Output the [x, y] coordinate of the center of the cell containing the given text.  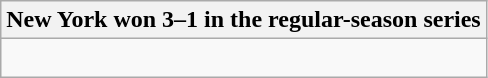
New York won 3–1 in the regular-season series [244, 20]
